From the cell containing the given text, extract its center point as (X, Y) coordinate. 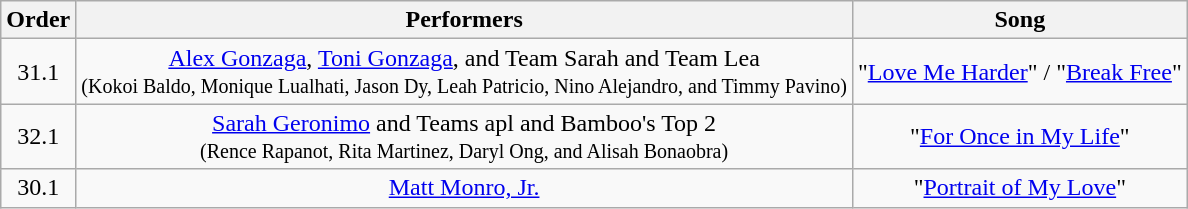
30.1 (38, 188)
Matt Monro, Jr. (464, 188)
31.1 (38, 72)
"For Once in My Life" (1020, 136)
32.1 (38, 136)
"Love Me Harder" / "Break Free" (1020, 72)
"Portrait of My Love" (1020, 188)
Sarah Geronimo and Teams apl and Bamboo's Top 2(Rence Rapanot, Rita Martinez, Daryl Ong, and Alisah Bonaobra) (464, 136)
Order (38, 20)
Song (1020, 20)
Performers (464, 20)
Alex Gonzaga, Toni Gonzaga, and Team Sarah and Team Lea(Kokoi Baldo, Monique Lualhati, Jason Dy, Leah Patricio, Nino Alejandro, and Timmy Pavino) (464, 72)
